Provide the (x, y) coordinate of the cell's center where the given text is located.  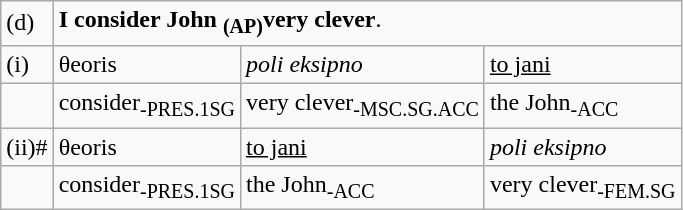
(ii)# (27, 147)
(i) (27, 64)
(d) (27, 23)
very clever-FEM.SG (582, 188)
very clever-MSC.SG.ACC (363, 105)
I consider John (AP)very clever. (367, 23)
